Determine the (x, y) coordinate at the center of the cell enclosing the given text.  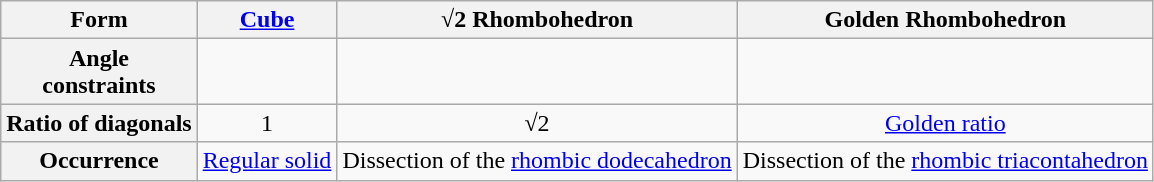
Dissection of the rhombic dodecahedron (537, 161)
Cube (267, 20)
Regular solid (267, 161)
Dissection of the rhombic triacontahedron (945, 161)
Golden Rhombohedron (945, 20)
√2 (537, 123)
Form (99, 20)
Occurrence (99, 161)
Golden ratio (945, 123)
1 (267, 123)
Angleconstraints (99, 72)
√2 Rhombohedron (537, 20)
Ratio of diagonals (99, 123)
